Detect which cell encompasses the target text, then output its [X, Y] center coordinate. 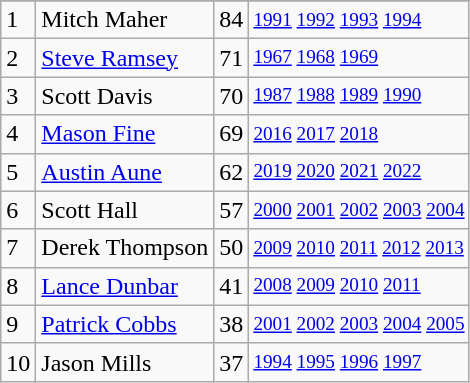
2008 2009 2010 2011 [359, 286]
1 [18, 20]
Patrick Cobbs [125, 324]
9 [18, 324]
41 [232, 286]
62 [232, 172]
38 [232, 324]
2009 2010 2011 2012 2013 [359, 248]
2001 2002 2003 2004 2005 [359, 324]
Scott Davis [125, 96]
37 [232, 362]
2019 2020 2021 2022 [359, 172]
Lance Dunbar [125, 286]
10 [18, 362]
70 [232, 96]
Mitch Maher [125, 20]
4 [18, 134]
3 [18, 96]
2016 2017 2018 [359, 134]
6 [18, 210]
50 [232, 248]
84 [232, 20]
57 [232, 210]
Derek Thompson [125, 248]
1967 1968 1969 [359, 58]
1991 1992 1993 1994 [359, 20]
2000 2001 2002 2003 2004 [359, 210]
2 [18, 58]
Mason Fine [125, 134]
1994 1995 1996 1997 [359, 362]
69 [232, 134]
Steve Ramsey [125, 58]
Austin Aune [125, 172]
1987 1988 1989 1990 [359, 96]
8 [18, 286]
71 [232, 58]
Scott Hall [125, 210]
7 [18, 248]
5 [18, 172]
Jason Mills [125, 362]
